Return (X, Y) of the center of cell containing provided text 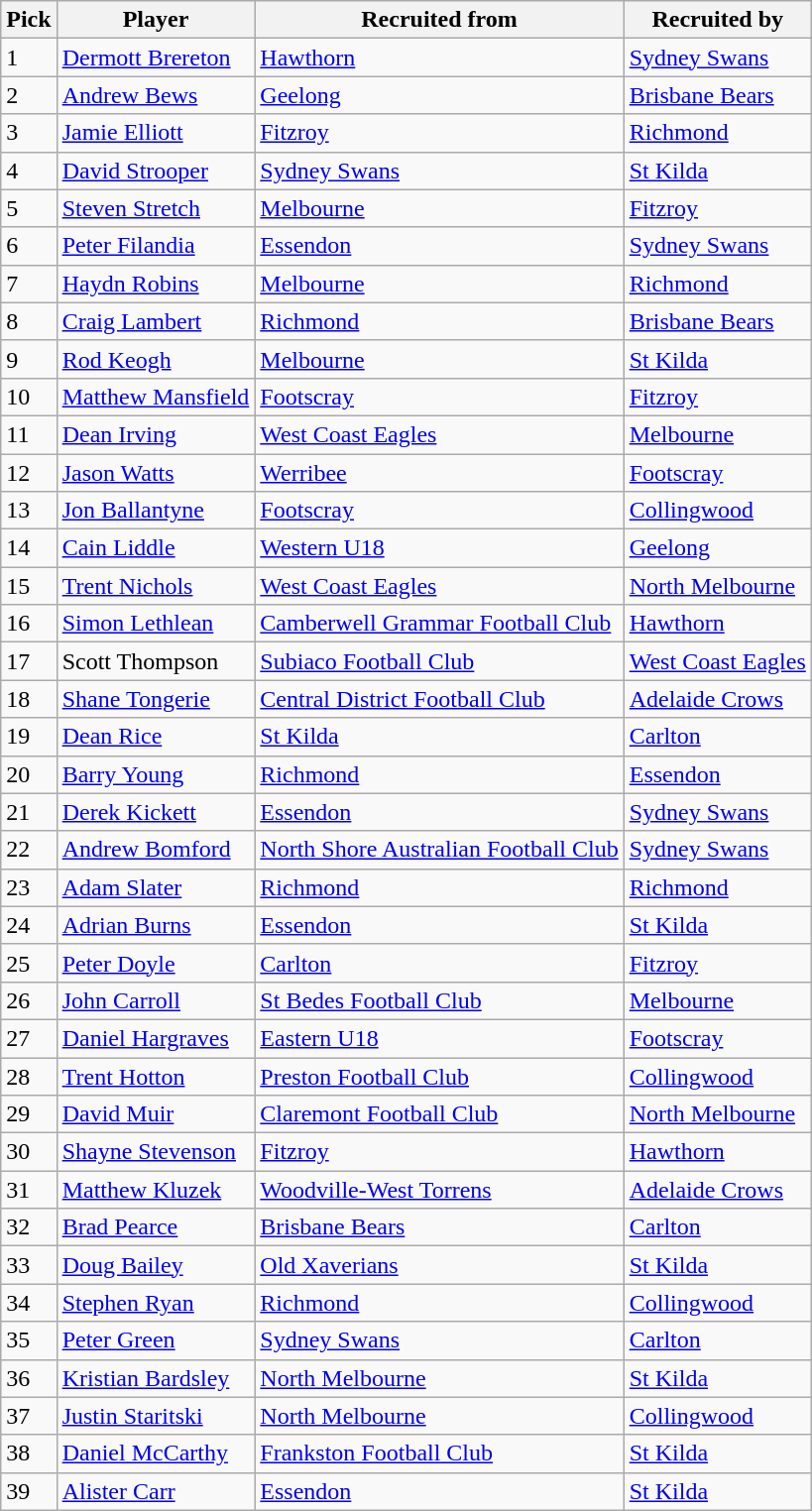
Dean Rice (156, 737)
Scott Thompson (156, 661)
12 (29, 473)
Justin Staritski (156, 1416)
Stephen Ryan (156, 1303)
4 (29, 171)
17 (29, 661)
Claremont Football Club (439, 1114)
13 (29, 511)
Barry Young (156, 774)
Eastern U18 (439, 1038)
16 (29, 624)
Matthew Mansfield (156, 397)
David Strooper (156, 171)
Camberwell Grammar Football Club (439, 624)
Daniel Hargraves (156, 1038)
21 (29, 812)
36 (29, 1378)
20 (29, 774)
Kristian Bardsley (156, 1378)
Doug Bailey (156, 1265)
30 (29, 1152)
Andrew Bews (156, 95)
Peter Doyle (156, 963)
Dean Irving (156, 434)
35 (29, 1340)
Frankston Football Club (439, 1453)
Subiaco Football Club (439, 661)
Craig Lambert (156, 321)
Haydn Robins (156, 284)
37 (29, 1416)
Western U18 (439, 548)
27 (29, 1038)
9 (29, 359)
18 (29, 699)
Andrew Bomford (156, 850)
Adam Slater (156, 887)
19 (29, 737)
2 (29, 95)
7 (29, 284)
Peter Green (156, 1340)
Dermott Brereton (156, 58)
28 (29, 1076)
North Shore Australian Football Club (439, 850)
8 (29, 321)
Peter Filandia (156, 246)
14 (29, 548)
Recruited from (439, 20)
15 (29, 586)
32 (29, 1227)
Preston Football Club (439, 1076)
33 (29, 1265)
Jamie Elliott (156, 133)
29 (29, 1114)
5 (29, 208)
11 (29, 434)
38 (29, 1453)
Derek Kickett (156, 812)
31 (29, 1190)
Player (156, 20)
Steven Stretch (156, 208)
Werribee (439, 473)
Trent Nichols (156, 586)
St Bedes Football Club (439, 1000)
34 (29, 1303)
Matthew Kluzek (156, 1190)
22 (29, 850)
Cain Liddle (156, 548)
Jason Watts (156, 473)
Brad Pearce (156, 1227)
Recruited by (718, 20)
Shane Tongerie (156, 699)
Alister Carr (156, 1491)
Pick (29, 20)
23 (29, 887)
24 (29, 925)
Central District Football Club (439, 699)
Rod Keogh (156, 359)
1 (29, 58)
Jon Ballantyne (156, 511)
Adrian Burns (156, 925)
25 (29, 963)
John Carroll (156, 1000)
10 (29, 397)
3 (29, 133)
Simon Lethlean (156, 624)
David Muir (156, 1114)
Daniel McCarthy (156, 1453)
Trent Hotton (156, 1076)
39 (29, 1491)
Woodville-West Torrens (439, 1190)
6 (29, 246)
Shayne Stevenson (156, 1152)
26 (29, 1000)
Old Xaverians (439, 1265)
